Output the (X, Y) coordinate of the center of the cell containing the given text.  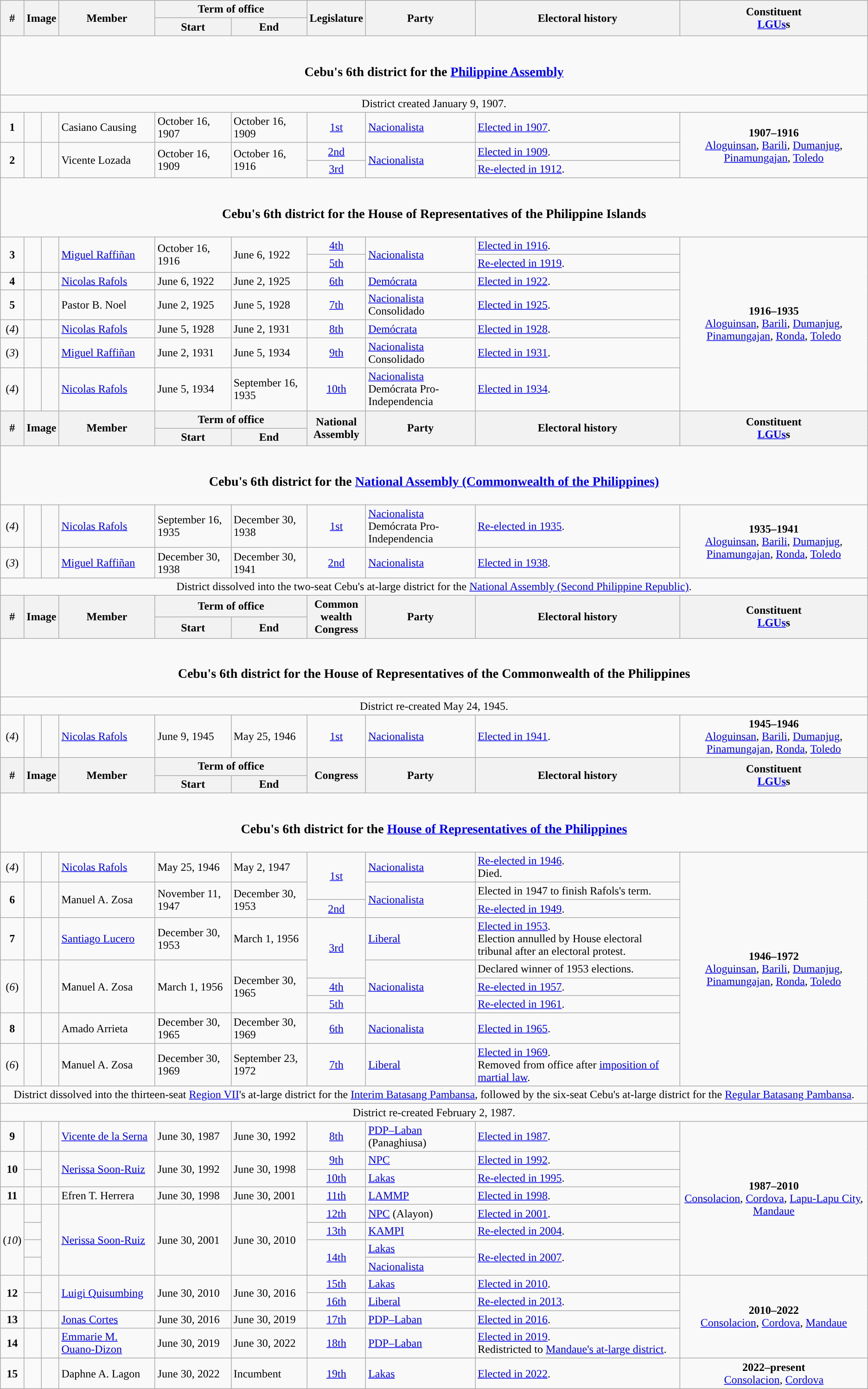
6 (12, 900)
PDP–Laban (Panaghiusa) (421, 1137)
Legislature (337, 18)
Elected in 1916. (578, 246)
11th (337, 1196)
17th (337, 1319)
Jonas Cortes (107, 1319)
Pastor B. Noel (107, 305)
Cebu's 6th district for the National Assembly (Commonwealth of the Philippines) (434, 475)
Elected in 2010. (578, 1284)
1946–1972Aloguinsan, Barili, Dumanjug, Pinamungajan, Ronda, Toledo (773, 969)
9 (12, 1137)
Cebu's 6th district for the House of Representatives of the Philippine Islands (434, 207)
1935–1941Aloguinsan, Barili, Dumanjug, Pinamungajan, Ronda, Toledo (773, 541)
Re-elected in 1919. (578, 264)
Declared winner of 1953 elections. (578, 969)
District re-created February 2, 1987. (434, 1112)
District dissolved into the two-seat Cebu's at-large district for the National Assembly (Second Philippine Republic). (434, 586)
8 (12, 1028)
May 2, 1947 (269, 867)
Elected in 1931. (578, 353)
Cebu's 6th district for the House of Representatives of the Philippines (434, 822)
Casiano Causing (107, 127)
2022–presentConsolacion, Cordova (773, 1373)
15 (12, 1373)
Luigi Quisumbing (107, 1293)
District re-created May 24, 1945. (434, 706)
District created January 9, 1907. (434, 103)
Elected in 1938. (578, 562)
10 (12, 1169)
Re-elected in 1995. (578, 1178)
Elected in 2019.Redistricted to Mandaue's at-large district. (578, 1344)
June 30, 1987 (193, 1137)
3 (12, 255)
Elected in 1928. (578, 329)
Re-elected in 1957. (578, 987)
Elected in 2016. (578, 1319)
Re-elected in 1961. (578, 1004)
Re-elected in 2007. (578, 1257)
Santiago Lucero (107, 939)
16th (337, 1302)
December 30, 1941 (269, 562)
June 9, 1945 (193, 736)
Re-elected in 2013. (578, 1302)
14 (12, 1344)
5 (12, 305)
Amado Arrieta (107, 1028)
Re-elected in 1912. (578, 169)
11 (12, 1196)
12 (12, 1293)
September 23, 1972 (269, 1065)
13 (12, 1319)
Emmarie M. Ouano-Dizon (107, 1344)
(10) (12, 1240)
7 (12, 939)
November 11, 1947 (193, 900)
Elected in 1969.Removed from office after imposition of martial law. (578, 1065)
18th (337, 1344)
Cebu's 6th district for the Philippine Assembly (434, 65)
4 (12, 281)
NationalAssembly (337, 428)
Elected in 1987. (578, 1137)
Elected in 1953.Election annulled by House electoral tribunal after an electoral protest. (578, 939)
Elected in 1941. (578, 736)
14th (337, 1257)
Re-elected in 2004. (578, 1231)
Re-elected in 1946.Died. (578, 867)
1916–1935Aloguinsan, Barili, Dumanjug, Pinamungajan, Ronda, Toledo (773, 324)
Elected in 1992. (578, 1160)
13th (337, 1231)
Elected in 1909. (578, 151)
Elected in 1947 to finish Rafols's term. (578, 891)
12th (337, 1213)
Elected in 1998. (578, 1196)
Elected in 2022. (578, 1373)
2010–2022Consolacion, Cordova, Mandaue (773, 1317)
1987–2010Consolacion, Cordova, Lapu-Lapu City, Mandaue (773, 1198)
Re-elected in 1949. (578, 908)
CommonwealthCongress (337, 617)
NPC (421, 1160)
Cebu's 6th district for the House of Representatives of the Commonwealth of the Philippines (434, 668)
Efren T. Herrera (107, 1196)
Elected in 1907. (578, 127)
Re-elected in 1935. (578, 526)
Vicente Lozada (107, 160)
Congress (337, 775)
1945–1946Aloguinsan, Barili, Dumanjug, Pinamungajan, Ronda, Toledo (773, 736)
Daphne A. Lagon (107, 1373)
October 16, 1907 (193, 127)
1907–1916Aloguinsan, Barili, Dumanjug, Pinamungajan, Toledo (773, 145)
15th (337, 1284)
Elected in 1965. (578, 1028)
19th (337, 1373)
KAMPI (421, 1231)
Elected in 1922. (578, 281)
Elected in 1925. (578, 305)
Vicente de la Serna (107, 1137)
Elected in 1934. (578, 389)
LAMMP (421, 1196)
2 (12, 160)
NPC (Alayon) (421, 1213)
Elected in 2001. (578, 1213)
Incumbent (269, 1373)
1 (12, 127)
